Output the [X, Y] coordinate of the center of the cell containing the given text.  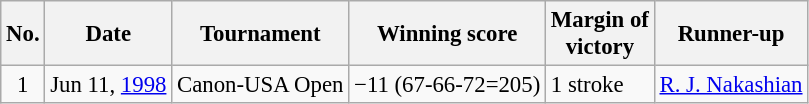
Tournament [260, 34]
Canon-USA Open [260, 85]
1 [23, 85]
Jun 11, 1998 [108, 85]
Runner-up [731, 34]
Margin ofvictory [600, 34]
1 stroke [600, 85]
Date [108, 34]
−11 (67-66-72=205) [448, 85]
No. [23, 34]
Winning score [448, 34]
R. J. Nakashian [731, 85]
